Find where the given text appears and provide that cell's center as (X, Y) coordinate. 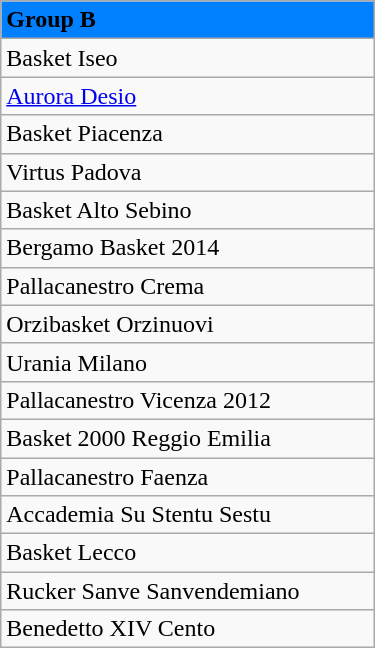
Benedetto XIV Cento (188, 629)
Orzibasket Orzinuovi (188, 324)
Pallacanestro Vicenza 2012 (188, 400)
Accademia Su Stentu Sestu (188, 515)
Rucker Sanve Sanvendemiano (188, 591)
Basket Lecco (188, 553)
Urania Milano (188, 362)
Pallacanestro Crema (188, 286)
Aurora Desio (188, 96)
Basket Iseo (188, 58)
Basket 2000 Reggio Emilia (188, 438)
Group B (188, 20)
Bergamo Basket 2014 (188, 248)
Pallacanestro Faenza (188, 477)
Basket Alto Sebino (188, 210)
Basket Piacenza (188, 134)
Virtus Padova (188, 172)
